Identify which cell holds the provided text, then report its (X, Y) central coordinate. 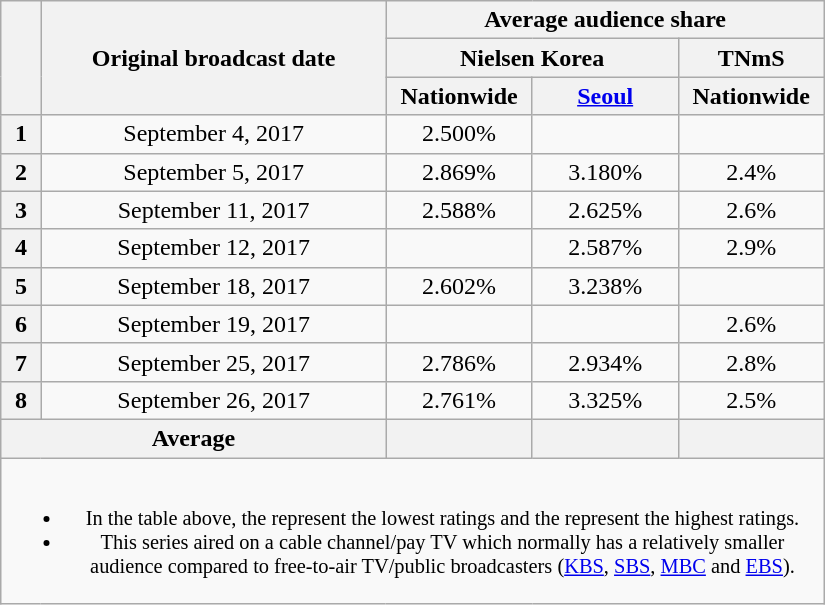
5 (21, 286)
2.588% (459, 210)
September 11, 2017 (214, 210)
2.602% (459, 286)
September 25, 2017 (214, 362)
2.869% (459, 172)
Nielsen Korea (532, 58)
Average audience share (605, 20)
3.238% (605, 286)
8 (21, 400)
2.934% (605, 362)
6 (21, 324)
2.9% (751, 248)
7 (21, 362)
2.8% (751, 362)
2.500% (459, 134)
September 5, 2017 (214, 172)
2.4% (751, 172)
September 12, 2017 (214, 248)
Original broadcast date (214, 58)
2.5% (751, 400)
September 18, 2017 (214, 286)
3.180% (605, 172)
2.761% (459, 400)
4 (21, 248)
3.325% (605, 400)
September 26, 2017 (214, 400)
September 19, 2017 (214, 324)
Seoul (605, 96)
2.587% (605, 248)
2 (21, 172)
2.625% (605, 210)
TNmS (751, 58)
3 (21, 210)
Average (194, 438)
2.786% (459, 362)
September 4, 2017 (214, 134)
1 (21, 134)
